Extract the [X, Y] coordinate from the center of the cell holding the provided text.  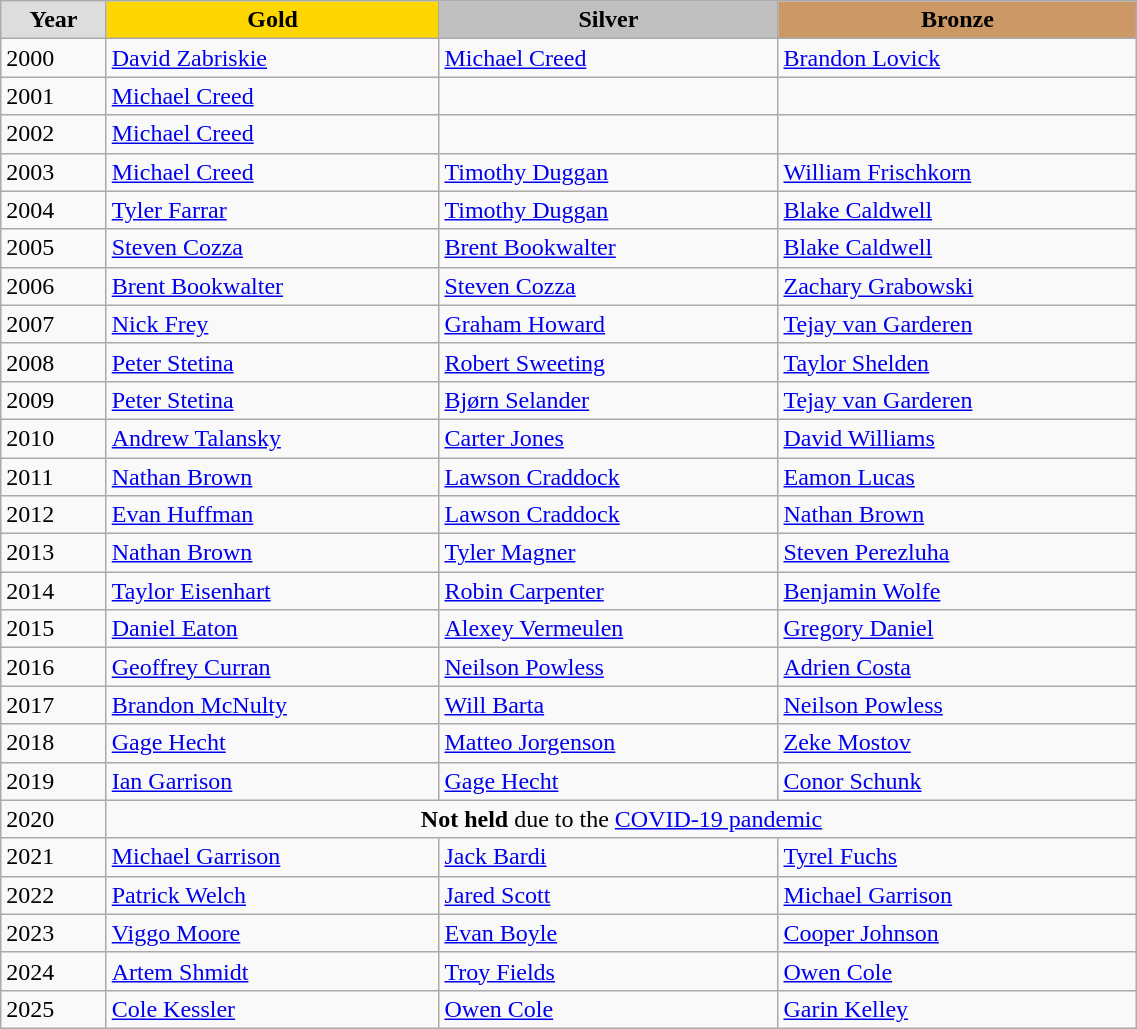
Daniel Eaton [272, 629]
Zeke Mostov [958, 743]
Bjørn Selander [608, 400]
Brandon McNulty [272, 705]
2003 [54, 172]
Tyler Farrar [272, 210]
Garin Kelley [958, 1009]
Evan Boyle [608, 933]
Jack Bardi [608, 857]
Carter Jones [608, 438]
Matteo Jorgenson [608, 743]
Cooper Johnson [958, 933]
2000 [54, 58]
David Williams [958, 438]
William Frischkorn [958, 172]
Robin Carpenter [608, 591]
2024 [54, 971]
Robert Sweeting [608, 362]
Artem Shmidt [272, 971]
2020 [54, 819]
2006 [54, 286]
2019 [54, 781]
Tyler Magner [608, 553]
2023 [54, 933]
2001 [54, 96]
Troy Fields [608, 971]
Will Barta [608, 705]
Geoffrey Curran [272, 667]
Benjamin Wolfe [958, 591]
2012 [54, 515]
Alexey Vermeulen [608, 629]
2025 [54, 1009]
2007 [54, 324]
2017 [54, 705]
Taylor Eisenhart [272, 591]
Evan Huffman [272, 515]
Adrien Costa [958, 667]
Eamon Lucas [958, 477]
2018 [54, 743]
2014 [54, 591]
Year [54, 20]
2005 [54, 248]
2015 [54, 629]
Conor Schunk [958, 781]
Bronze [958, 20]
Andrew Talansky [272, 438]
Patrick Welch [272, 895]
Cole Kessler [272, 1009]
Brandon Lovick [958, 58]
2022 [54, 895]
Silver [608, 20]
David Zabriskie [272, 58]
Ian Garrison [272, 781]
Graham Howard [608, 324]
2004 [54, 210]
Jared Scott [608, 895]
2021 [54, 857]
2009 [54, 400]
2011 [54, 477]
Nick Frey [272, 324]
Taylor Shelden [958, 362]
2013 [54, 553]
Tyrel Fuchs [958, 857]
Steven Perezluha [958, 553]
2010 [54, 438]
Not held due to the COVID-19 pandemic [622, 819]
2002 [54, 134]
Zachary Grabowski [958, 286]
2008 [54, 362]
Gregory Daniel [958, 629]
Viggo Moore [272, 933]
Gold [272, 20]
2016 [54, 667]
